For the text-containing cell, return its midpoint in [x, y] coordinate format. 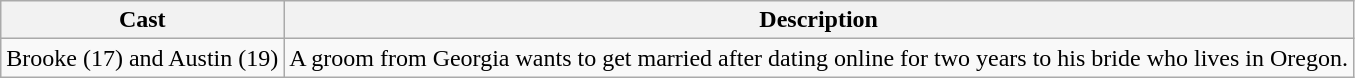
Brooke (17) and Austin (19) [142, 58]
Description [819, 20]
Cast [142, 20]
A groom from Georgia wants to get married after dating online for two years to his bride who lives in Oregon. [819, 58]
